Scan for the cell matching the given text and deliver its (X, Y) coordinate at center. 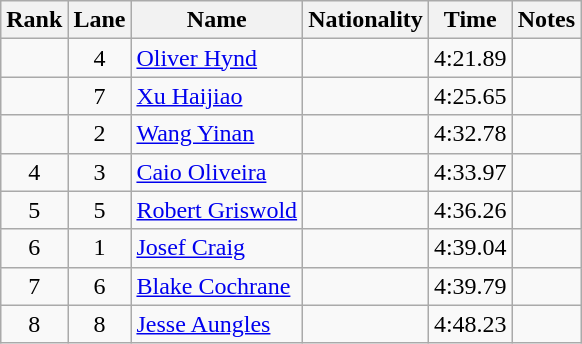
Blake Cochrane (217, 286)
Notes (546, 20)
1 (100, 248)
Time (470, 20)
Jesse Aungles (217, 324)
Caio Oliveira (217, 172)
3 (100, 172)
Robert Griswold (217, 210)
4:33.97 (470, 172)
4:39.79 (470, 286)
4:25.65 (470, 96)
4:39.04 (470, 248)
4:32.78 (470, 134)
Nationality (366, 20)
Xu Haijiao (217, 96)
4:48.23 (470, 324)
Name (217, 20)
Josef Craig (217, 248)
Wang Yinan (217, 134)
Rank (34, 20)
4:36.26 (470, 210)
4:21.89 (470, 58)
2 (100, 134)
Oliver Hynd (217, 58)
Lane (100, 20)
